Provide the [X, Y] coordinate of the cell's center where the given text is located.  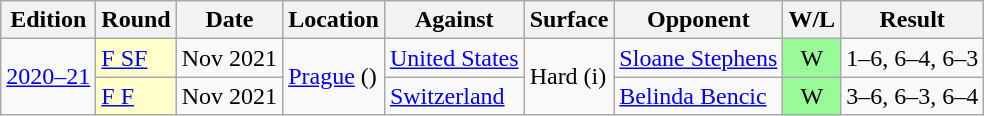
Switzerland [454, 96]
Round [136, 20]
Prague () [334, 77]
Sloane Stephens [698, 58]
Hard (i) [569, 77]
Edition [48, 20]
Date [229, 20]
Surface [569, 20]
2020–21 [48, 77]
Result [912, 20]
Against [454, 20]
Location [334, 20]
1–6, 6–4, 6–3 [912, 58]
3–6, 6–3, 6–4 [912, 96]
Belinda Bencic [698, 96]
F SF [136, 58]
United States [454, 58]
Opponent [698, 20]
W/L [812, 20]
F F [136, 96]
